Detect which cell encompasses the target text, then output its [X, Y] center coordinate. 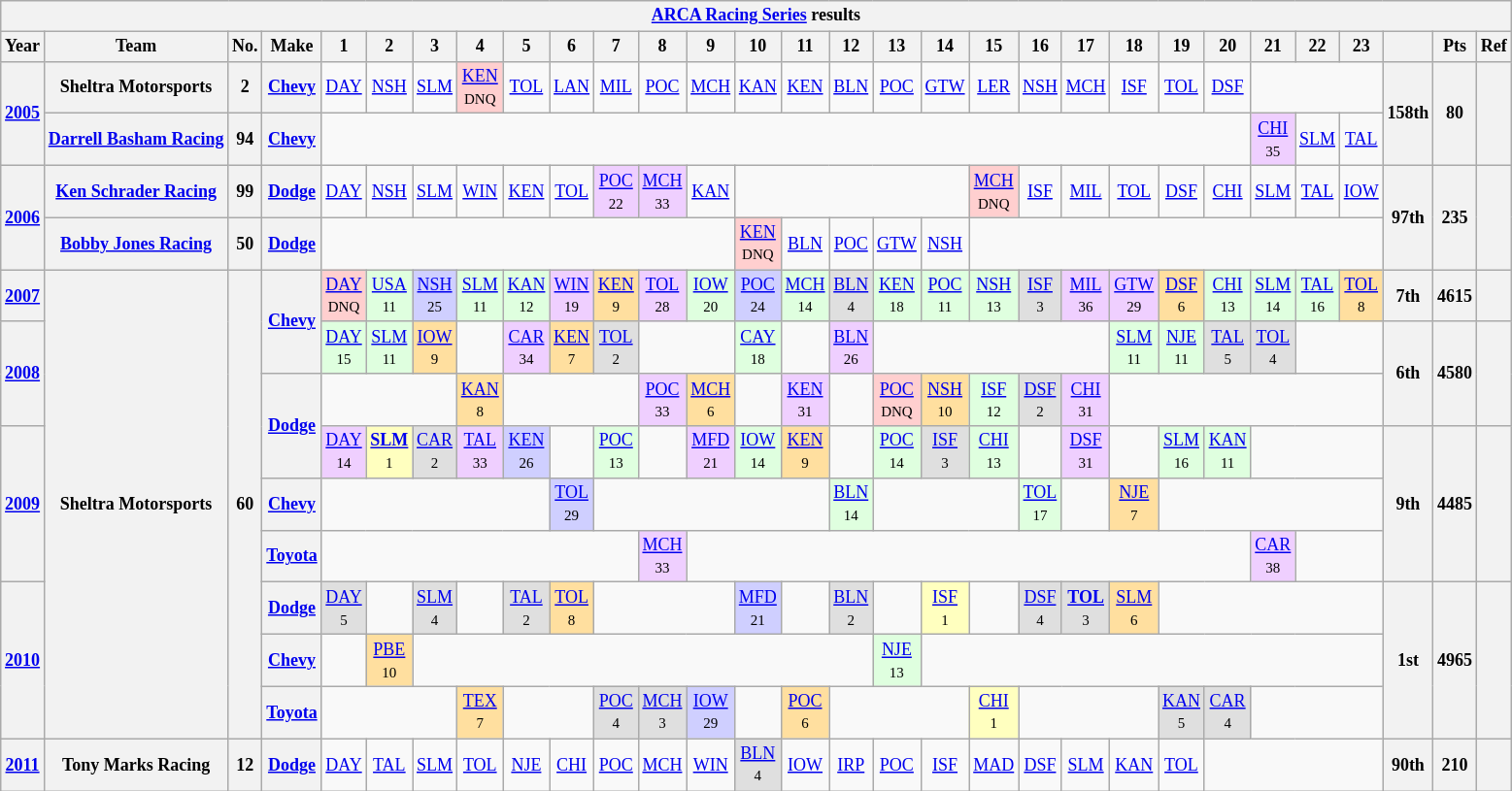
TAL16 [1318, 296]
CAR38 [1273, 556]
ARCA Racing Series results [756, 16]
TOL28 [662, 296]
KAN12 [526, 296]
8 [662, 47]
MCHDNQ [994, 191]
7 [616, 47]
Year [23, 47]
TOL2 [616, 347]
Ref [1494, 47]
IOW14 [757, 452]
2010 [23, 660]
CHI35 [1273, 140]
TOL17 [1041, 504]
97th [1408, 217]
23 [1361, 47]
LER [994, 87]
2009 [23, 505]
POC33 [662, 400]
LAN [572, 87]
TOL29 [572, 504]
SLM14 [1273, 296]
Team [136, 47]
Darrell Basham Racing [136, 140]
4485 [1455, 505]
DAY14 [344, 452]
9th [1408, 505]
2006 [23, 217]
3 [435, 47]
KAN5 [1182, 712]
Bobby Jones Racing [136, 244]
PBE10 [389, 660]
GTW29 [1134, 296]
7th [1408, 296]
DSF4 [1041, 609]
210 [1455, 765]
16 [1041, 47]
6th [1408, 373]
4965 [1455, 660]
TOL3 [1086, 609]
CHI1 [994, 712]
Tony Marks Racing [136, 765]
Ken Schrader Racing [136, 191]
TEX7 [480, 712]
17 [1086, 47]
22 [1318, 47]
ISF1 [945, 609]
KEN18 [897, 296]
13 [897, 47]
WIN19 [572, 296]
MIL36 [1086, 296]
DAY15 [344, 347]
DSF6 [1182, 296]
DSF2 [1041, 400]
99 [245, 191]
90th [1408, 765]
10 [757, 47]
Pts [1455, 47]
DSF31 [1086, 452]
TAL2 [526, 609]
14 [945, 47]
2007 [23, 296]
SLM16 [1182, 452]
MCH3 [662, 712]
POC4 [616, 712]
POC13 [616, 452]
50 [245, 244]
SLM6 [1134, 609]
IOW9 [435, 347]
NJE13 [897, 660]
POC11 [945, 296]
No. [245, 47]
Make [291, 47]
2011 [23, 765]
KEN31 [805, 400]
NJE11 [1182, 347]
NSH25 [435, 296]
SLM1 [389, 452]
POC22 [616, 191]
TOL4 [1273, 347]
2005 [23, 113]
TAL33 [480, 452]
5 [526, 47]
18 [1134, 47]
CAR34 [526, 347]
11 [805, 47]
235 [1455, 217]
CAR2 [435, 452]
KAN8 [480, 400]
4580 [1455, 373]
NSH10 [945, 400]
NSH13 [994, 296]
TAL5 [1227, 347]
POC14 [897, 452]
158th [1408, 113]
BLN14 [851, 504]
CAY18 [757, 347]
MCH14 [805, 296]
21 [1273, 47]
CHI31 [1086, 400]
BLN26 [851, 347]
IOW20 [711, 296]
POC6 [805, 712]
NJE [526, 765]
DAYDNQ [344, 296]
DAY5 [344, 609]
80 [1455, 113]
9 [711, 47]
15 [994, 47]
2008 [23, 373]
MCH6 [711, 400]
1st [1408, 660]
POC24 [757, 296]
KAN11 [1227, 452]
BLN2 [851, 609]
60 [245, 505]
19 [1182, 47]
KEN26 [526, 452]
1 [344, 47]
IOW29 [711, 712]
USA11 [389, 296]
SLM4 [435, 609]
CAR4 [1227, 712]
4615 [1455, 296]
4 [480, 47]
POCDNQ [897, 400]
6 [572, 47]
94 [245, 140]
KEN7 [572, 347]
20 [1227, 47]
MAD [994, 765]
IRP [851, 765]
NJE7 [1134, 504]
ISF12 [994, 400]
